Identify which cell holds the provided text, then report its (x, y) central coordinate. 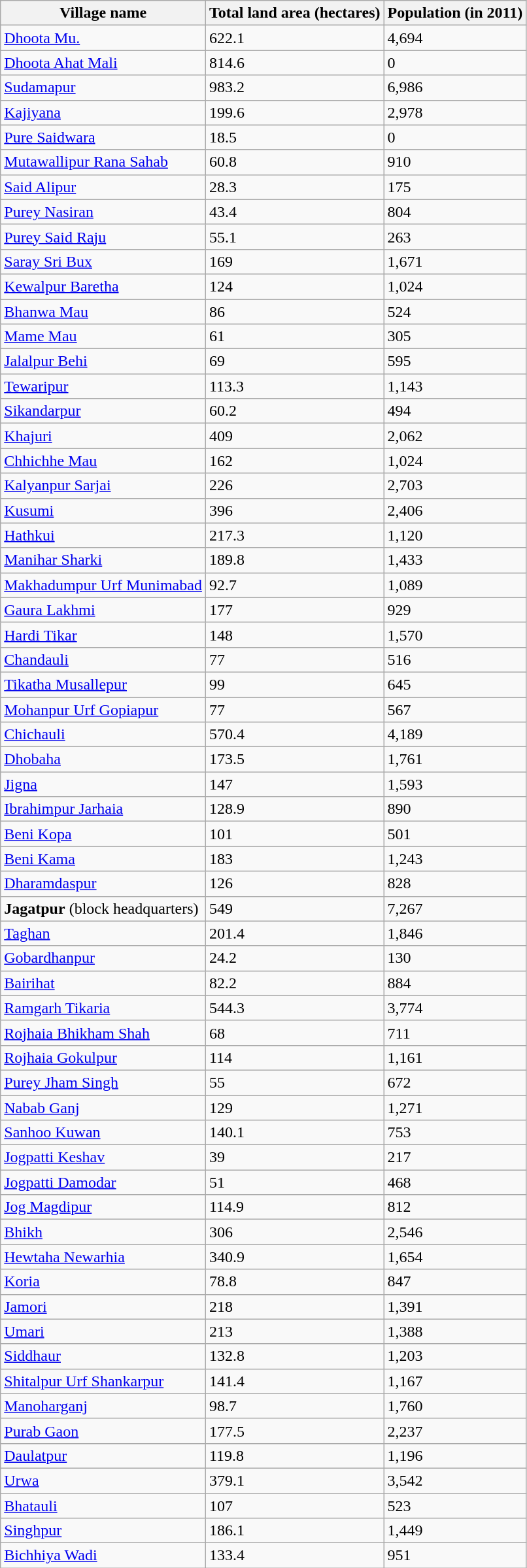
Sanhoo Kuwan (103, 1133)
Jogpatti Damodar (103, 1182)
130 (455, 958)
69 (294, 361)
Village name (103, 13)
523 (455, 1505)
43.4 (294, 212)
1,143 (455, 386)
595 (455, 361)
567 (455, 709)
Kewalpur Baretha (103, 286)
Urwa (103, 1480)
114 (294, 1058)
1,161 (455, 1058)
814.6 (294, 63)
18.5 (294, 137)
Saray Sri Bux (103, 261)
1,167 (455, 1381)
396 (294, 510)
119.8 (294, 1456)
524 (455, 312)
1,433 (455, 560)
847 (455, 1282)
177.5 (294, 1431)
114.9 (294, 1207)
148 (294, 635)
951 (455, 1556)
1,391 (455, 1307)
162 (294, 461)
494 (455, 411)
177 (294, 610)
468 (455, 1182)
Beni Kopa (103, 834)
Hathkui (103, 535)
672 (455, 1082)
1,196 (455, 1456)
1,120 (455, 535)
2,406 (455, 510)
570.4 (294, 735)
Sudamapur (103, 88)
Jalalpur Behi (103, 361)
622.1 (294, 38)
Jagatpur (block headquarters) (103, 909)
3,542 (455, 1480)
107 (294, 1505)
55 (294, 1082)
1,388 (455, 1331)
1,761 (455, 759)
82.2 (294, 983)
213 (294, 1331)
1,671 (455, 261)
305 (455, 337)
Singhpur (103, 1531)
98.7 (294, 1406)
Purey Said Raju (103, 237)
173.5 (294, 759)
218 (294, 1307)
Khajuri (103, 436)
Daulatpur (103, 1456)
Mame Mau (103, 337)
60.2 (294, 411)
55.1 (294, 237)
101 (294, 834)
24.2 (294, 958)
Rojhaia Bhikham Shah (103, 1033)
Total land area (hectares) (294, 13)
Kajiyana (103, 112)
Nabab Ganj (103, 1108)
Purab Gaon (103, 1431)
544.3 (294, 1008)
175 (455, 187)
6,986 (455, 88)
Manoharganj (103, 1406)
113.3 (294, 386)
Tikatha Musallepur (103, 684)
28.3 (294, 187)
645 (455, 684)
86 (294, 312)
1,271 (455, 1108)
1,654 (455, 1257)
2,546 (455, 1232)
Jogpatti Keshav (103, 1158)
Ramgarh Tikaria (103, 1008)
1,760 (455, 1406)
Gobardhanpur (103, 958)
910 (455, 162)
Rojhaia Gokulpur (103, 1058)
78.8 (294, 1282)
Kalyanpur Sarjai (103, 486)
Dhoota Mu. (103, 38)
1,570 (455, 635)
Jamori (103, 1307)
Tewaripur (103, 386)
132.8 (294, 1356)
189.8 (294, 560)
39 (294, 1158)
7,267 (455, 909)
884 (455, 983)
124 (294, 286)
199.6 (294, 112)
379.1 (294, 1480)
Dhoota Ahat Mali (103, 63)
Shitalpur Urf Shankarpur (103, 1381)
306 (294, 1232)
147 (294, 784)
549 (294, 909)
128.9 (294, 809)
Koria (103, 1282)
2,062 (455, 436)
Mohanpur Urf Gopiapur (103, 709)
Bichhiya Wadi (103, 1556)
68 (294, 1033)
1,846 (455, 933)
Bairihat (103, 983)
51 (294, 1182)
Jigna (103, 784)
711 (455, 1033)
804 (455, 212)
99 (294, 684)
1,243 (455, 859)
201.4 (294, 933)
983.2 (294, 88)
828 (455, 884)
92.7 (294, 585)
Bhatauli (103, 1505)
409 (294, 436)
133.4 (294, 1556)
Manihar Sharki (103, 560)
4,189 (455, 735)
Jog Magdipur (103, 1207)
340.9 (294, 1257)
Purey Nasiran (103, 212)
Chhichhe Mau (103, 461)
2,978 (455, 112)
Hewtaha Newarhia (103, 1257)
126 (294, 884)
Siddhaur (103, 1356)
61 (294, 337)
Chandauli (103, 659)
Pure Saidwara (103, 137)
263 (455, 237)
Ibrahimpur Jarhaia (103, 809)
217.3 (294, 535)
Bhikh (103, 1232)
Makhadumpur Urf Munimabad (103, 585)
Kusumi (103, 510)
1,203 (455, 1356)
890 (455, 809)
1,449 (455, 1531)
226 (294, 486)
Said Alipur (103, 187)
Dharamdaspur (103, 884)
Hardi Tikar (103, 635)
Bhanwa Mau (103, 312)
2,237 (455, 1431)
141.4 (294, 1381)
Beni Kama (103, 859)
140.1 (294, 1133)
169 (294, 261)
Umari (103, 1331)
753 (455, 1133)
186.1 (294, 1531)
Purey Jham Singh (103, 1082)
129 (294, 1108)
60.8 (294, 162)
2,703 (455, 486)
Chichauli (103, 735)
217 (455, 1158)
1,593 (455, 784)
929 (455, 610)
Taghan (103, 933)
183 (294, 859)
Dhobaha (103, 759)
Mutawallipur Rana Sahab (103, 162)
516 (455, 659)
812 (455, 1207)
4,694 (455, 38)
Gaura Lakhmi (103, 610)
Sikandarpur (103, 411)
1,089 (455, 585)
3,774 (455, 1008)
501 (455, 834)
Population (in 2011) (455, 13)
